Search for the cell housing the specified text and yield its (X, Y) center coordinate. 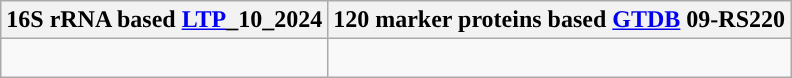
16S rRNA based LTP_10_2024 (164, 20)
120 marker proteins based GTDB 09-RS220 (560, 20)
